Return the (x, y) coordinate for the center point of the cell that contains the specified text.  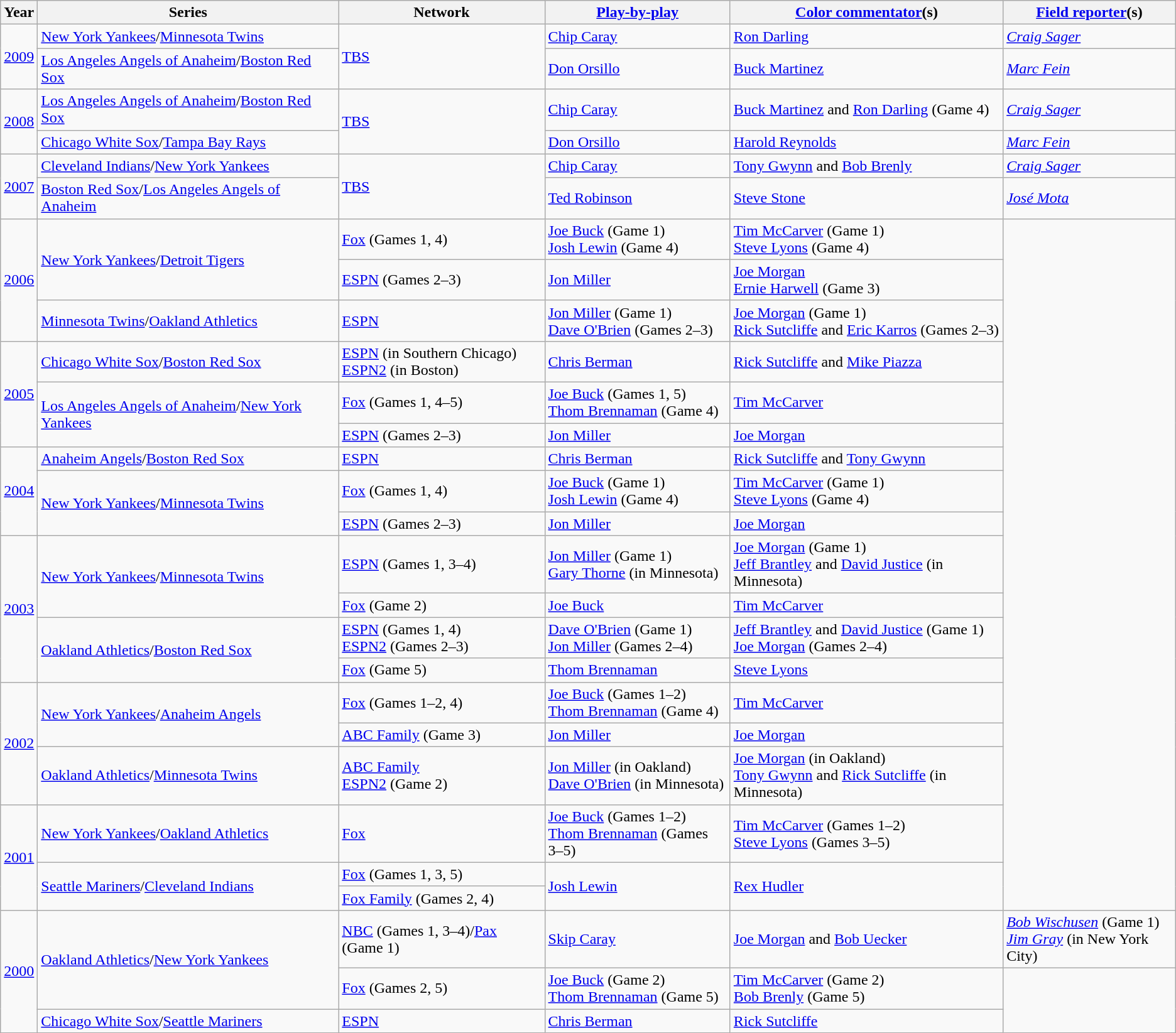
Color commentator(s) (866, 13)
Tim McCarver (Game 2)Bob Brenly (Game 5) (866, 988)
Fox (Game 2) (442, 605)
2003 (19, 609)
Anaheim Angels/Boston Red Sox (188, 459)
Boston Red Sox/Los Angeles Angels of Anaheim (188, 198)
2008 (19, 122)
Rex Hudler (866, 886)
2006 (19, 280)
2005 (19, 394)
ESPN (Games 1, 4)ESPN2 (Games 2–3) (442, 638)
2000 (19, 971)
ABC Family (Game 3) (442, 735)
ABC FamilyESPN2 (Game 2) (442, 776)
2002 (19, 744)
Thom Brennaman (637, 670)
Joe MorganErnie Harwell (Game 3) (866, 280)
Fox (Games 1, 3, 5) (442, 874)
Joe Morgan (Game 1)Jeff Brantley and David Justice (in Minnesota) (866, 565)
Joe Buck (Games 1, 5)Thom Brennaman (Game 4) (637, 402)
2007 (19, 186)
ESPN (Games 1, 3–4) (442, 565)
Network (442, 13)
Steve Lyons (866, 670)
Field reporter(s) (1089, 13)
Tony Gwynn and Bob Brenly (866, 166)
Fox (Games 2, 5) (442, 988)
José Mota (1089, 198)
Joe Buck (Games 1–2)Thom Brennaman (Games 3–5) (637, 833)
Play-by-play (637, 13)
Buck Martinez and Ron Darling (Game 4) (866, 109)
Steve Stone (866, 198)
New York Yankees/Detroit Tigers (188, 259)
Oakland Athletics/Minnesota Twins (188, 776)
Chicago White Sox/Tampa Bay Rays (188, 142)
Josh Lewin (637, 886)
Seattle Mariners/Cleveland Indians (188, 886)
2004 (19, 491)
Tim McCarver (Games 1–2)Steve Lyons (Games 3–5) (866, 833)
Ted Robinson (637, 198)
Oakland Athletics/Boston Red Sox (188, 649)
ESPN (in Southern Chicago)ESPN2 (in Boston) (442, 362)
Harold Reynolds (866, 142)
Rick Sutcliffe and Tony Gwynn (866, 459)
Fox Family (Games 2, 4) (442, 898)
Bob Wischusen (Game 1)Jim Gray (in New York City) (1089, 939)
Jon Miller (Game 1)Dave O'Brien (Games 2–3) (637, 320)
New York Yankees/Oakland Athletics (188, 833)
Joe Buck (Games 1–2)Thom Brennaman (Game 4) (637, 702)
NBC (Games 1, 3–4)/Pax (Game 1) (442, 939)
Dave O'Brien (Game 1)Jon Miller (Games 2–4) (637, 638)
Series (188, 13)
2001 (19, 857)
Rick Sutcliffe and Mike Piazza (866, 362)
Joe Morgan (Game 1)Rick Sutcliffe and Eric Karros (Games 2–3) (866, 320)
Oakland Athletics/New York Yankees (188, 960)
Buck Martinez (866, 69)
Year (19, 13)
Joe Buck (637, 605)
Cleveland Indians/New York Yankees (188, 166)
Jeff Brantley and David Justice (Game 1)Joe Morgan (Games 2–4) (866, 638)
Jon Miller (Game 1)Gary Thorne (in Minnesota) (637, 565)
Minnesota Twins/Oakland Athletics (188, 320)
Fox (Games 1–2, 4) (442, 702)
Rick Sutcliffe (866, 1020)
Joe Morgan and Bob Uecker (866, 939)
Joe Buck (Game 2)Thom Brennaman (Game 5) (637, 988)
Joe Morgan (in Oakland)Tony Gwynn and Rick Sutcliffe (in Minnesota) (866, 776)
New York Yankees/Anaheim Angels (188, 715)
Fox (442, 833)
Fox (Game 5) (442, 670)
Ron Darling (866, 36)
2009 (19, 57)
Chicago White Sox/Seattle Mariners (188, 1020)
Jon Miller (in Oakland) Dave O'Brien (in Minnesota) (637, 776)
Chicago White Sox/Boston Red Sox (188, 362)
Skip Caray (637, 939)
Fox (Games 1, 4–5) (442, 402)
Los Angeles Angels of Anaheim/New York Yankees (188, 414)
